Identify which cell holds the provided text, then report its [x, y] central coordinate. 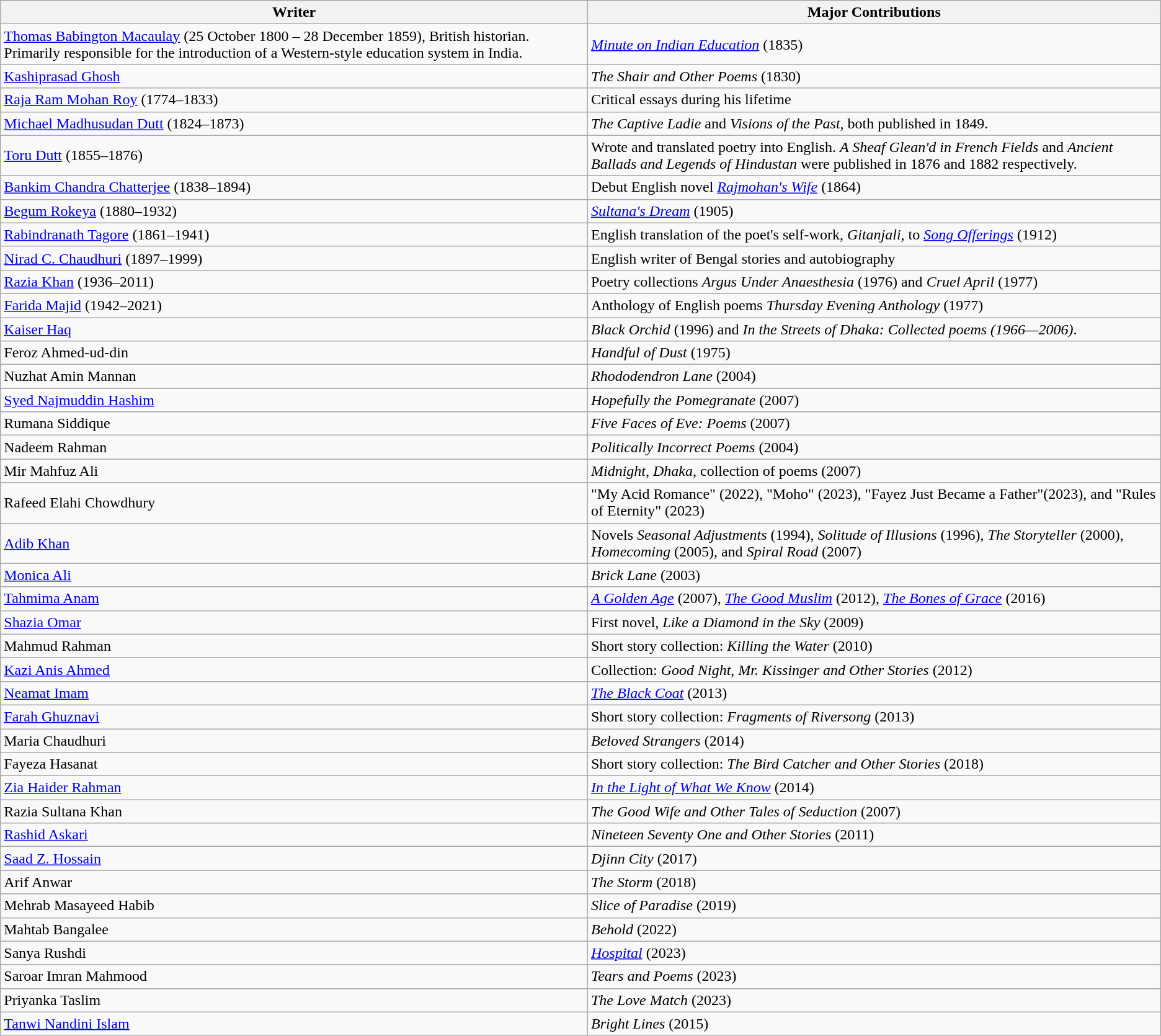
Tanwi Nandini Islam [294, 1024]
Kazi Anis Ahmed [294, 669]
Nuzhat Amin Mannan [294, 377]
Raja Ram Mohan Roy (1774–1833) [294, 100]
Short story collection: Killing the Water (2010) [874, 646]
Five Faces of Eve: Poems (2007) [874, 424]
Sanya Rushdi [294, 953]
Sultana's Dream (1905) [874, 211]
Farah Ghuznavi [294, 717]
Kaiser Haq [294, 329]
Rashid Askari [294, 835]
Razia Sultana Khan [294, 811]
A Golden Age (2007), The Good Muslim (2012), The Bones of Grace (2016) [874, 599]
Midnight, Dhaka, collection of poems (2007) [874, 471]
Bright Lines (2015) [874, 1024]
Tahmima Anam [294, 599]
Djinn City (2017) [874, 859]
Toru Dutt (1855–1876) [294, 155]
Beloved Strangers (2014) [874, 740]
Zia Haider Rahman [294, 788]
First novel, Like a Diamond in the Sky (2009) [874, 622]
Tears and Poems (2023) [874, 976]
In the Light of What We Know (2014) [874, 788]
Razia Khan (1936–2011) [294, 282]
Short story collection: The Bird Catcher and Other Stories (2018) [874, 764]
The Captive Ladie and Visions of the Past, both published in 1849. [874, 123]
Novels Seasonal Adjustments (1994), Solitude of Illusions (1996), The Storyteller (2000), Homecoming (2005), and Spiral Road (2007) [874, 543]
Fayeza Hasanat [294, 764]
Saad Z. Hossain [294, 859]
Mehrab Masayeed Habib [294, 906]
Black Orchid (1996) and In the Streets of Dhaka: Collected poems (1966—2006). [874, 329]
The Storm (2018) [874, 882]
Rabindranath Tagore (1861–1941) [294, 234]
Adib Khan [294, 543]
Begum Rokeya (1880–1932) [294, 211]
Mir Mahfuz Ali [294, 471]
Nadeem Rahman [294, 447]
Rumana Siddique [294, 424]
Feroz Ahmed-ud-din [294, 353]
Mahmud Rahman [294, 646]
Mahtab Bangalee [294, 929]
Priyanka Taslim [294, 1000]
Writer [294, 12]
Anthology of English poems Thursday Evening Anthology (1977) [874, 305]
The Black Coat (2013) [874, 693]
Minute on Indian Education (1835) [874, 45]
"My Acid Romance" (2022), "Moho" (2023), "Fayez Just Became a Father"(2023), and "Rules of Eternity" (2023) [874, 502]
Maria Chaudhuri [294, 740]
Poetry collections Argus Under Anaesthesia (1976) and Cruel April (1977) [874, 282]
Major Contributions [874, 12]
Hopefully the Pomegranate (2007) [874, 400]
Rhododendron Lane (2004) [874, 377]
Shazia Omar [294, 622]
Monica Ali [294, 575]
The Shair and Other Poems (1830) [874, 76]
Critical essays during his lifetime [874, 100]
The Love Match (2023) [874, 1000]
Saroar Imran Mahmood [294, 976]
Farida Majid (1942–2021) [294, 305]
Nineteen Seventy One and Other Stories (2011) [874, 835]
Rafeed Elahi Chowdhury [294, 502]
Nirad C. Chaudhuri (1897–1999) [294, 258]
Hospital (2023) [874, 953]
Slice of Paradise (2019) [874, 906]
Neamat Imam [294, 693]
Short story collection: Fragments of Riversong (2013) [874, 717]
Syed Najmuddin Hashim [294, 400]
Handful of Dust (1975) [874, 353]
Behold (2022) [874, 929]
English writer of Bengal stories and autobiography [874, 258]
Politically Incorrect Poems (2004) [874, 447]
Arif Anwar [294, 882]
Debut English novel Rajmohan's Wife (1864) [874, 187]
Collection: Good Night, Mr. Kissinger and Other Stories (2012) [874, 669]
Kashiprasad Ghosh [294, 76]
Brick Lane (2003) [874, 575]
Bankim Chandra Chatterjee (1838–1894) [294, 187]
Michael Madhusudan Dutt (1824–1873) [294, 123]
The Good Wife and Other Tales of Seduction (2007) [874, 811]
English translation of the poet's self-work, Gitanjali, to Song Offerings (1912) [874, 234]
